Capture the cell that displays the provided text and extract its (X, Y) central coordinate. 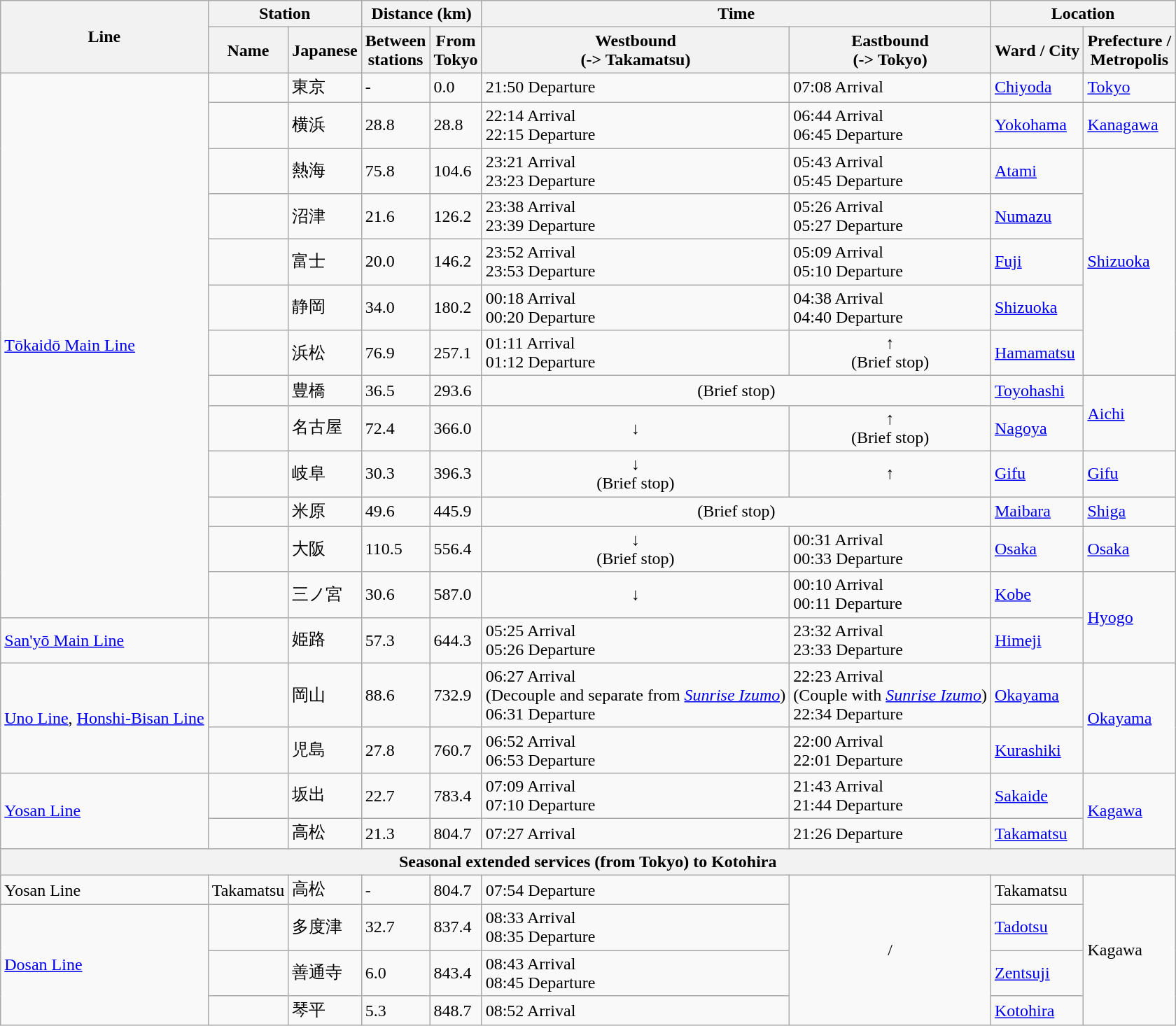
Toyohashi (1037, 391)
Atami (1037, 171)
FromTokyo (456, 50)
Line (104, 36)
熱海 (325, 171)
07:54 Departure (636, 890)
556.4 (456, 549)
三ノ宮 (325, 595)
34.0 (395, 308)
22:00 Arrival22:01 Departure (890, 750)
75.8 (395, 171)
126.2 (456, 217)
05:43 Arrival05:45 Departure (890, 171)
06:44 Arrival06:45 Departure (890, 125)
783.4 (456, 795)
36.5 (395, 391)
Prefecture /Metropolis (1130, 50)
88.6 (395, 695)
善通寺 (325, 973)
Japanese (325, 50)
837.4 (456, 928)
Hamamatsu (1037, 353)
Yokohama (1037, 125)
Shiga (1130, 512)
児島 (325, 750)
Distance (km) (421, 14)
Eastbound(-> Tokyo) (890, 50)
146.2 (456, 262)
Kanagawa (1130, 125)
Tokyo (1130, 88)
沼津 (325, 217)
644.3 (456, 640)
05:26 Arrival05:27 Departure (890, 217)
琴平 (325, 1011)
06:27 Arrival(Decouple and separate from Sunrise Izumo)06:31 Departure (636, 695)
00:10 Arrival00:11 Departure (890, 595)
21:26 Departure (890, 833)
76.9 (395, 353)
32.7 (395, 928)
180.2 (456, 308)
Westbound(-> Takamatsu) (636, 50)
Kobe (1037, 595)
名古屋 (325, 428)
760.7 (456, 750)
Tadotsu (1037, 928)
↑ (890, 473)
22.7 (395, 795)
大阪 (325, 549)
445.9 (456, 512)
San'yō Main Line (104, 640)
姫路 (325, 640)
00:18 Arrival00:20 Departure (636, 308)
Ward / City (1037, 50)
Zentsuji (1037, 973)
Fuji (1037, 262)
07:08 Arrival (890, 88)
豊橋 (325, 391)
21.6 (395, 217)
07:27 Arrival (636, 833)
岐阜 (325, 473)
多度津 (325, 928)
21:43 Arrival21:44 Departure (890, 795)
30.3 (395, 473)
366.0 (456, 428)
23:21 Arrival23:23 Departure (636, 171)
Station (284, 14)
Chiyoda (1037, 88)
05:09 Arrival05:10 Departure (890, 262)
Hyogo (1130, 617)
08:52 Arrival (636, 1011)
23:38 Arrival23:39 Departure (636, 217)
30.6 (395, 595)
坂出 (325, 795)
0.0 (456, 88)
浜松 (325, 353)
23:52 Arrival23:53 Departure (636, 262)
04:38 Arrival04:40 Departure (890, 308)
Dosan Line (104, 966)
Nagoya (1037, 428)
49.6 (395, 512)
Time (736, 14)
横浜 (325, 125)
富士 (325, 262)
848.7 (456, 1011)
Kurashiki (1037, 750)
Kotohira (1037, 1011)
293.6 (456, 391)
Name (248, 50)
20.0 (395, 262)
21.3 (395, 833)
23:32 Arrival23:33 Departure (890, 640)
Seasonal extended services (from Tokyo) to Kotohira (588, 862)
Sakaide (1037, 795)
587.0 (456, 595)
Location (1082, 14)
05:25 Arrival05:26 Departure (636, 640)
257.1 (456, 353)
57.3 (395, 640)
/ (890, 950)
08:43 Arrival08:45 Departure (636, 973)
08:33 Arrival08:35 Departure (636, 928)
東京 (325, 88)
Himeji (1037, 640)
843.4 (456, 973)
27.8 (395, 750)
06:52 Arrival06:53 Departure (636, 750)
00:31 Arrival00:33 Departure (890, 549)
岡山 (325, 695)
01:11 Arrival01:12 Departure (636, 353)
Betweenstations (395, 50)
22:23 Arrival(Couple with Sunrise Izumo)22:34 Departure (890, 695)
72.4 (395, 428)
07:09 Arrival07:10 Departure (636, 795)
396.3 (456, 473)
Tōkaidō Main Line (104, 345)
Aichi (1130, 414)
5.3 (395, 1011)
Numazu (1037, 217)
110.5 (395, 549)
Maibara (1037, 512)
6.0 (395, 973)
104.6 (456, 171)
静岡 (325, 308)
22:14 Arrival22:15 Departure (636, 125)
21:50 Departure (636, 88)
Uno Line, Honshi-Bisan Line (104, 718)
732.9 (456, 695)
米原 (325, 512)
